Extract the [X, Y] coordinate from the center of the cell holding the provided text.  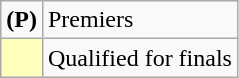
Premiers [140, 20]
Qualified for finals [140, 58]
(P) [22, 20]
